For the text-containing cell, return its midpoint in [x, y] coordinate format. 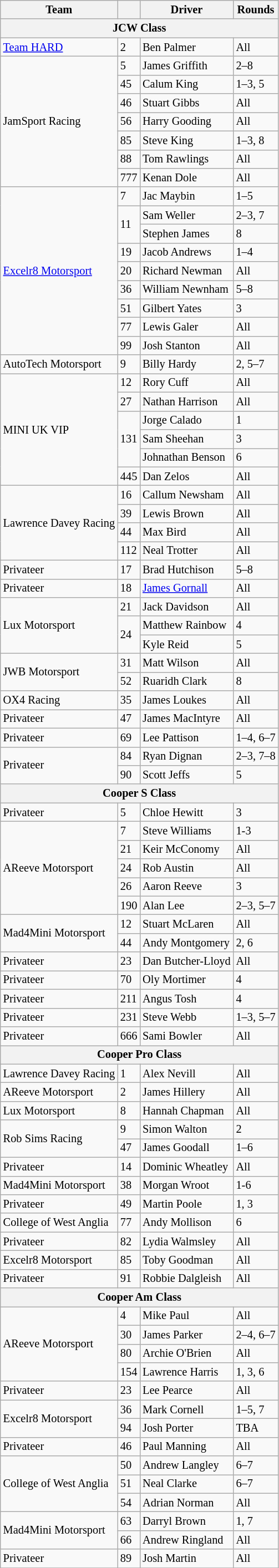
OX4 Racing [59, 700]
Alan Lee [186, 905]
154 [129, 1372]
231 [129, 1017]
Rory Cuff [186, 383]
2–3, 7 [256, 215]
49 [129, 1204]
Matthew Rainbow [186, 625]
2–8 [256, 65]
Mike Paul [186, 1316]
2–3, 7–8 [256, 756]
Johnathan Benson [186, 457]
30 [129, 1335]
Billy Hardy [186, 364]
JWB Motorsport [59, 672]
Aaron Reeve [186, 887]
31 [129, 663]
Andy Mollison [186, 1223]
35 [129, 700]
Neal Clarke [186, 1484]
Dan Butcher-Lloyd [186, 961]
18 [129, 588]
Jac Maybin [186, 196]
Rounds [256, 9]
Nathan Harrison [186, 401]
Andrew Ringland [186, 1540]
Robbie Dalgleish [186, 1279]
Lydia Walmsley [186, 1241]
James Hillery [186, 1092]
Josh Porter [186, 1428]
1–5 [256, 196]
1, 3, 6 [256, 1372]
Steve Webb [186, 1017]
Max Bird [186, 532]
112 [129, 551]
MINI UK VIP [59, 429]
20 [129, 271]
1, 7 [256, 1521]
Driver [186, 9]
Steve Williams [186, 831]
2, 5–7 [256, 364]
63 [129, 1521]
17 [129, 569]
Tom Rawlings [186, 159]
91 [129, 1279]
19 [129, 252]
Keir McConomy [186, 849]
James Loukes [186, 700]
Andrew Langley [186, 1465]
88 [129, 159]
Lawrence Harris [186, 1372]
666 [129, 1036]
Jorge Calado [186, 420]
Cooper Am Class [140, 1297]
Oly Mortimer [186, 980]
94 [129, 1428]
Dan Zelos [186, 476]
Kyle Reid [186, 644]
52 [129, 681]
11 [129, 224]
Stuart McLaren [186, 924]
1-6 [256, 1185]
Team HARD [59, 47]
James MacIntyre [186, 719]
84 [129, 756]
Rob Sims Racing [59, 1139]
69 [129, 737]
Toby Goodman [186, 1260]
Lee Pearce [186, 1391]
82 [129, 1241]
Alex Nevill [186, 1073]
Ben Palmer [186, 47]
Neal Trotter [186, 551]
Jack Davidson [186, 607]
56 [129, 121]
89 [129, 1559]
Lee Pattison [186, 737]
2, 6 [256, 943]
Simon Walton [186, 1129]
Kenan Dole [186, 177]
26 [129, 887]
James Goodall [186, 1148]
70 [129, 980]
Sam Sheehan [186, 439]
90 [129, 775]
Rob Austin [186, 868]
Lewis Galer [186, 327]
Steve King [186, 140]
Angus Tosh [186, 999]
131 [129, 439]
38 [129, 1185]
Sam Weller [186, 215]
Morgan Wroot [186, 1185]
54 [129, 1503]
Dominic Wheatley [186, 1167]
James Parker [186, 1335]
80 [129, 1353]
Martin Poole [186, 1204]
Cooper S Class [140, 793]
39 [129, 513]
Ruaridh Clark [186, 681]
Ryan Dignan [186, 756]
Jacob Andrews [186, 252]
TBA [256, 1428]
27 [129, 401]
2–4, 6–7 [256, 1335]
Matt Wilson [186, 663]
AutoTech Motorsport [59, 364]
1–5, 7 [256, 1409]
James Gornall [186, 588]
Adrian Norman [186, 1503]
45 [129, 84]
99 [129, 345]
Scott Jeffs [186, 775]
211 [129, 999]
Brad Hutchison [186, 569]
Josh Stanton [186, 345]
66 [129, 1540]
190 [129, 905]
Harry Gooding [186, 121]
Sami Bowler [186, 1036]
50 [129, 1465]
Mark Cornell [186, 1409]
Josh Martin [186, 1559]
Stephen James [186, 233]
James Griffith [186, 65]
JamSport Racing [59, 121]
14 [129, 1167]
Hannah Chapman [186, 1111]
1–4 [256, 252]
Lewis Brown [186, 513]
1–6 [256, 1148]
Archie O'Brien [186, 1353]
Callum Newsham [186, 495]
Team [59, 9]
2–3, 5–7 [256, 905]
Stuart Gibbs [186, 103]
Chloe Hewitt [186, 812]
Andy Montgomery [186, 943]
Gilbert Yates [186, 308]
777 [129, 177]
1, 3 [256, 1204]
Cooper Pro Class [140, 1055]
445 [129, 476]
1–3, 5–7 [256, 1017]
1-3 [256, 831]
Darryl Brown [186, 1521]
1–4, 6–7 [256, 737]
William Newnham [186, 289]
Richard Newman [186, 271]
1–3, 5 [256, 84]
Paul Manning [186, 1447]
Calum King [186, 84]
1–3, 8 [256, 140]
16 [129, 495]
JCW Class [140, 28]
